Determine the (X, Y) coordinate at the center of the cell enclosing the given text.  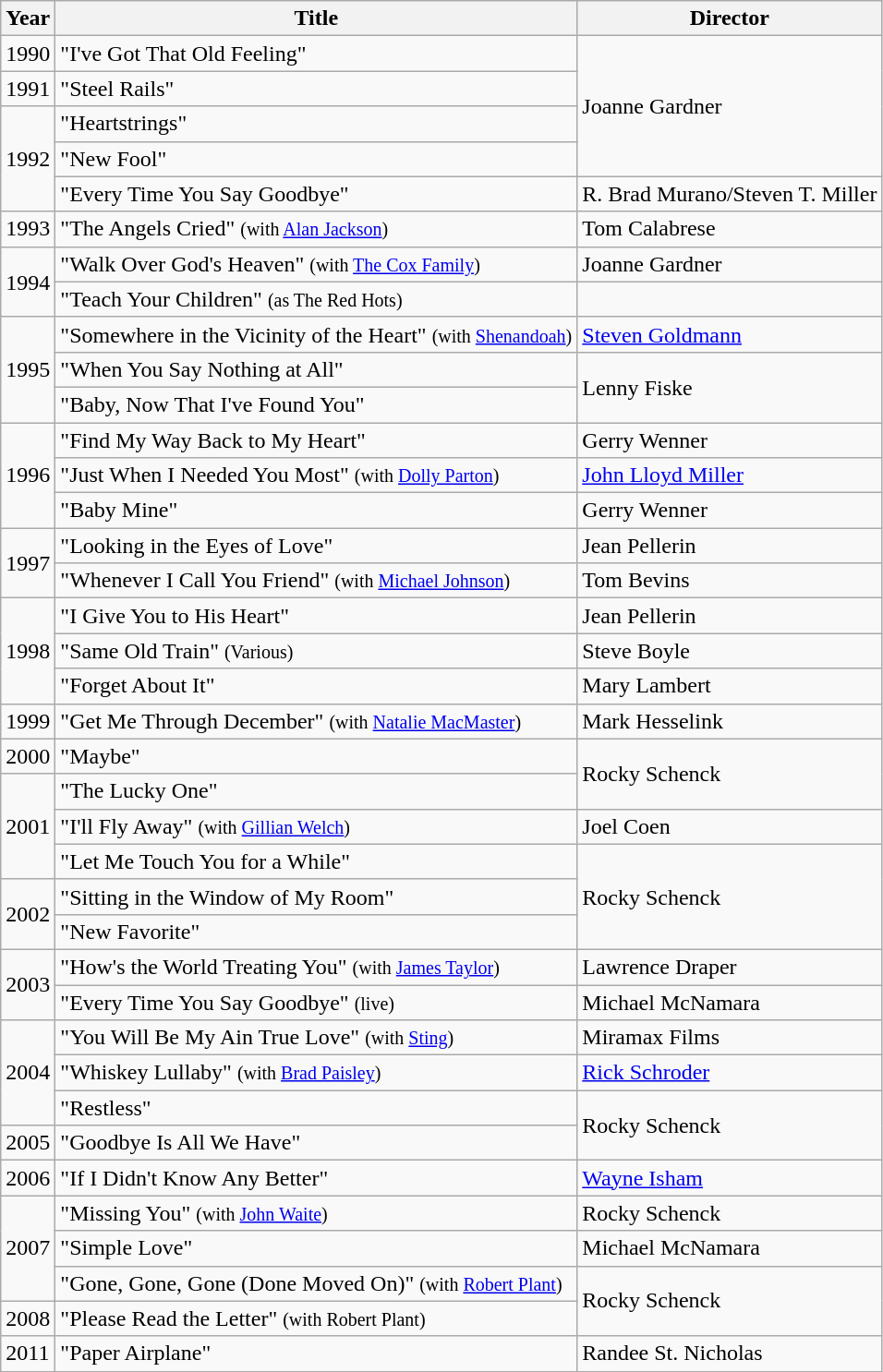
"Restless" (316, 1108)
Rick Schroder (730, 1073)
1991 (28, 89)
1996 (28, 475)
1990 (28, 54)
"Every Time You Say Goodbye" (316, 194)
"I'll Fly Away" (with Gillian Welch) (316, 826)
Wayne Isham (730, 1178)
Steven Goldmann (730, 334)
"How's the World Treating You" (with James Taylor) (316, 967)
R. Brad Murano/Steven T. Miller (730, 194)
Steve Boyle (730, 651)
2005 (28, 1143)
"Somewhere in the Vicinity of the Heart" (with Shenandoah) (316, 334)
2004 (28, 1073)
"Simple Love" (316, 1248)
"Steel Rails" (316, 89)
Lenny Fiske (730, 387)
1999 (28, 721)
"The Angels Cried" (with Alan Jackson) (316, 229)
"Looking in the Eyes of Love" (316, 546)
"Walk Over God's Heaven" (with The Cox Family) (316, 264)
Joel Coen (730, 826)
"Just When I Needed You Most" (with Dolly Parton) (316, 475)
1997 (28, 563)
"Same Old Train" (Various) (316, 651)
Mary Lambert (730, 686)
2003 (28, 984)
"If I Didn't Know Any Better" (316, 1178)
"When You Say Nothing at All" (316, 369)
"Please Read the Letter" (with Robert Plant) (316, 1318)
Tom Bevins (730, 581)
1998 (28, 651)
"Whiskey Lullaby" (with Brad Paisley) (316, 1073)
"Baby, Now That I've Found You" (316, 404)
Mark Hesselink (730, 721)
"Baby Mine" (316, 511)
1994 (28, 282)
"Get Me Through December" (with Natalie MacMaster) (316, 721)
2011 (28, 1354)
"Paper Airplane" (316, 1354)
"Find My Way Back to My Heart" (316, 440)
"Heartstrings" (316, 124)
Miramax Films (730, 1038)
Director (730, 18)
1995 (28, 369)
"You Will Be My Ain True Love" (with Sting) (316, 1038)
"Gone, Gone, Gone (Done Moved On)" (with Robert Plant) (316, 1283)
"Let Me Touch You for a While" (316, 861)
"New Favorite" (316, 932)
2007 (28, 1248)
Randee St. Nicholas (730, 1354)
Tom Calabrese (730, 229)
"New Fool" (316, 159)
Lawrence Draper (730, 967)
"Missing You" (with John Waite) (316, 1213)
2006 (28, 1178)
1993 (28, 229)
John Lloyd Miller (730, 475)
1992 (28, 159)
2001 (28, 826)
"Teach Your Children" (as The Red Hots) (316, 299)
Title (316, 18)
2008 (28, 1318)
2000 (28, 756)
"Sitting in the Window of My Room" (316, 897)
"I've Got That Old Feeling" (316, 54)
"Every Time You Say Goodbye" (live) (316, 1002)
"Whenever I Call You Friend" (with Michael Johnson) (316, 581)
Year (28, 18)
"Goodbye Is All We Have" (316, 1143)
"Forget About It" (316, 686)
"I Give You to His Heart" (316, 616)
2002 (28, 914)
"Maybe" (316, 756)
"The Lucky One" (316, 791)
